For the text-containing cell, return its midpoint in (x, y) coordinate format. 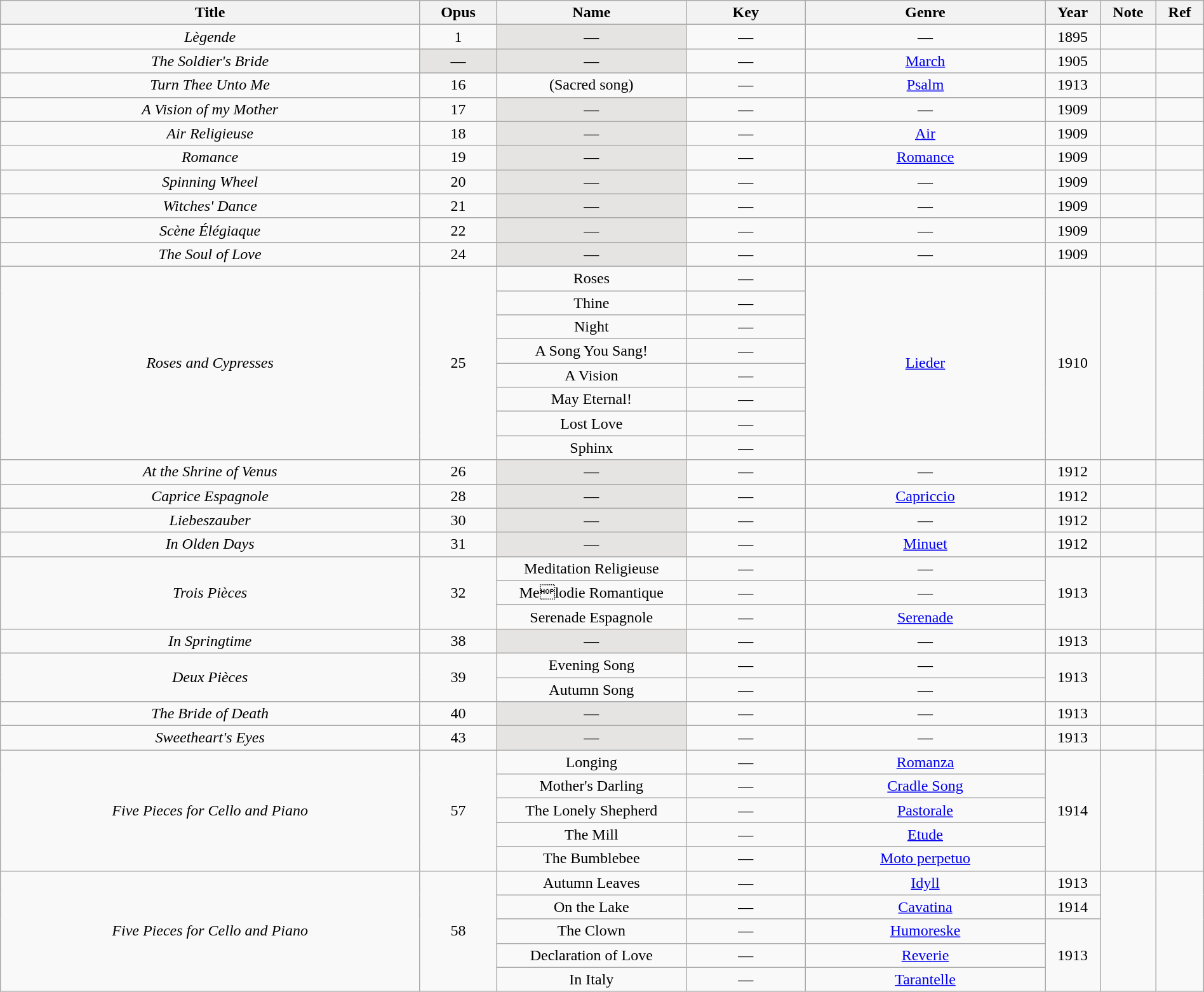
The Soul of Love (210, 254)
In Olden Days (210, 544)
Serenade Espagnole (592, 617)
The Bride of Death (210, 714)
A Vision (592, 375)
20 (458, 182)
Air (926, 133)
Minuet (926, 544)
A Vision of my Mother (210, 109)
Thine (592, 303)
Capriccio (926, 496)
43 (458, 738)
Tarantelle (926, 979)
16 (458, 85)
Mother's Darling (592, 786)
1905 (1073, 61)
(Sacred song) (592, 85)
Autumn Leaves (592, 883)
May Eternal! (592, 399)
The Clown (592, 931)
On the Lake (592, 907)
Witches' Dance (210, 206)
The Soldier's Bride (210, 61)
28 (458, 496)
Pastorale (926, 810)
Sphinx (592, 448)
In Italy (592, 979)
Air Religieuse (210, 133)
March (926, 61)
Etude (926, 834)
Evening Song (592, 665)
A Song You Sang! (592, 351)
Cradle Song (926, 786)
24 (458, 254)
The Bumblebee (592, 859)
Idyll (926, 883)
The Lonely Shepherd (592, 810)
Autumn Song (592, 689)
57 (458, 810)
Melodie Romantique (592, 593)
18 (458, 133)
Night (592, 327)
Trois Pièces (210, 593)
Name (592, 13)
Title (210, 13)
39 (458, 677)
Sweetheart's Eyes (210, 738)
Psalm (926, 85)
1 (458, 37)
Reverie (926, 955)
21 (458, 206)
58 (458, 931)
Roses (592, 278)
30 (458, 520)
Lieder (926, 363)
Spinning Wheel (210, 182)
Genre (926, 13)
Scène Élégiaque (210, 230)
In Springtime (210, 641)
38 (458, 641)
Declaration of Love (592, 955)
Lègende (210, 37)
1895 (1073, 37)
Longing (592, 762)
Deux Pièces (210, 677)
19 (458, 158)
Humoreske (926, 931)
The Mill (592, 834)
25 (458, 363)
Year (1073, 13)
Key (746, 13)
Turn Thee Unto Me (210, 85)
31 (458, 544)
Romanza (926, 762)
Moto perpetuo (926, 859)
Lost Love (592, 424)
1910 (1073, 363)
Opus (458, 13)
Serenade (926, 617)
40 (458, 714)
At the Shrine of Venus (210, 472)
Ref (1180, 13)
Cavatina (926, 907)
17 (458, 109)
26 (458, 472)
Note (1128, 13)
32 (458, 593)
Caprice Espagnole (210, 496)
Liebeszauber (210, 520)
Meditation Religieuse (592, 568)
Roses and Cypresses (210, 363)
22 (458, 230)
